Provide the [x, y] coordinate of the cell's center where the given text is located.  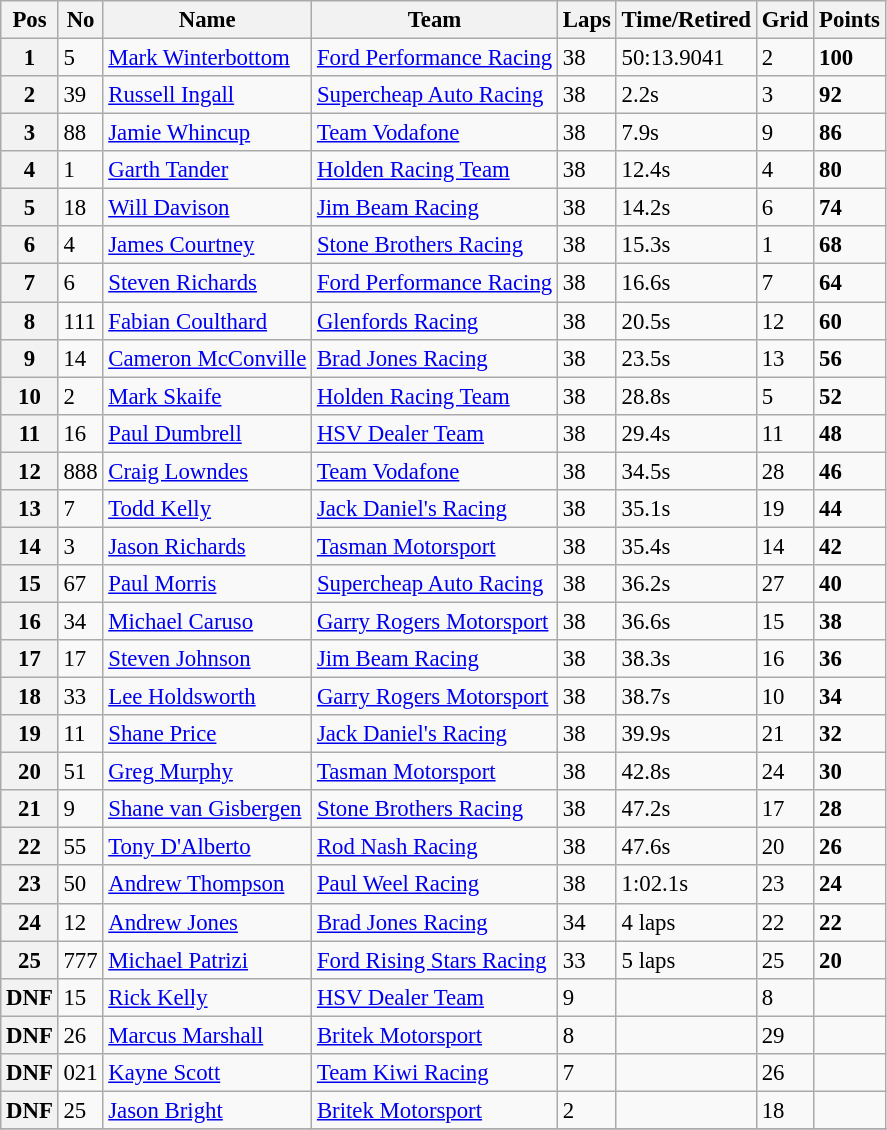
Cameron McConville [208, 358]
55 [80, 847]
29.4s [686, 433]
35.4s [686, 546]
28.8s [686, 396]
100 [850, 58]
30 [850, 772]
23.5s [686, 358]
Rod Nash Racing [435, 847]
64 [850, 283]
50:13.9041 [686, 58]
Shane Price [208, 734]
Steven Johnson [208, 659]
2.2s [686, 95]
29 [784, 1035]
47.6s [686, 847]
52 [850, 396]
36.6s [686, 621]
38.3s [686, 659]
021 [80, 1073]
1:02.1s [686, 885]
Grid [784, 20]
Russell Ingall [208, 95]
5 laps [686, 960]
Lee Holdsworth [208, 697]
47.2s [686, 809]
42 [850, 546]
Name [208, 20]
15.3s [686, 245]
Mark Skaife [208, 396]
7.9s [686, 133]
51 [80, 772]
Kayne Scott [208, 1073]
Points [850, 20]
Paul Morris [208, 584]
Team [435, 20]
42.8s [686, 772]
777 [80, 960]
Andrew Jones [208, 922]
111 [80, 321]
27 [784, 584]
32 [850, 734]
Greg Murphy [208, 772]
Garth Tander [208, 170]
Laps [588, 20]
Team Kiwi Racing [435, 1073]
Jamie Whincup [208, 133]
67 [80, 584]
James Courtney [208, 245]
80 [850, 170]
888 [80, 471]
39.9s [686, 734]
Mark Winterbottom [208, 58]
Will Davison [208, 208]
20.5s [686, 321]
Paul Weel Racing [435, 885]
12.4s [686, 170]
36.2s [686, 584]
46 [850, 471]
34.5s [686, 471]
Jason Bright [208, 1110]
38.7s [686, 697]
86 [850, 133]
Tony D'Alberto [208, 847]
Ford Rising Stars Racing [435, 960]
Steven Richards [208, 283]
60 [850, 321]
39 [80, 95]
92 [850, 95]
Todd Kelly [208, 509]
Michael Caruso [208, 621]
Jason Richards [208, 546]
Marcus Marshall [208, 1035]
56 [850, 358]
No [80, 20]
Fabian Coulthard [208, 321]
48 [850, 433]
16.6s [686, 283]
4 laps [686, 922]
14.2s [686, 208]
Andrew Thompson [208, 885]
35.1s [686, 509]
50 [80, 885]
Rick Kelly [208, 997]
74 [850, 208]
Paul Dumbrell [208, 433]
40 [850, 584]
Pos [30, 20]
Craig Lowndes [208, 471]
44 [850, 509]
Glenfords Racing [435, 321]
Shane van Gisbergen [208, 809]
Michael Patrizi [208, 960]
36 [850, 659]
88 [80, 133]
Time/Retired [686, 20]
68 [850, 245]
